Capture the cell that displays the provided text and extract its (X, Y) central coordinate. 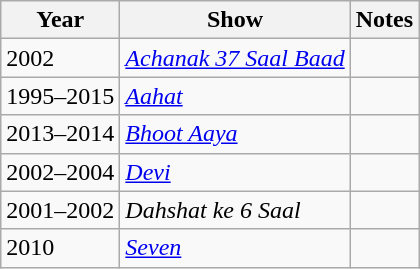
Achanak 37 Saal Baad (235, 58)
2013–2014 (60, 134)
Seven (235, 248)
Dahshat ke 6 Saal (235, 210)
2001–2002 (60, 210)
Aahat (235, 96)
Notes (384, 20)
2002–2004 (60, 172)
Devi (235, 172)
2002 (60, 58)
2010 (60, 248)
Bhoot Aaya (235, 134)
Show (235, 20)
Year (60, 20)
1995–2015 (60, 96)
